For the text-containing cell, return its midpoint in (x, y) coordinate format. 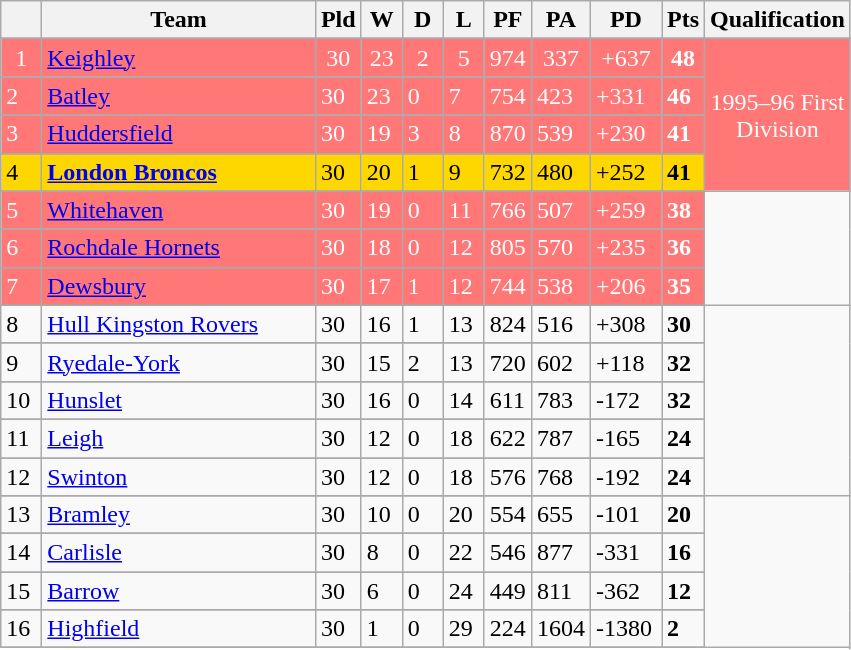
Leigh (179, 438)
783 (560, 400)
539 (560, 134)
754 (508, 96)
877 (560, 553)
-1380 (626, 629)
Dewsbury (179, 286)
Pld (338, 20)
+206 (626, 286)
36 (684, 248)
576 (508, 477)
W (382, 20)
655 (560, 515)
48 (684, 58)
46 (684, 96)
611 (508, 400)
Barrow (179, 591)
-172 (626, 400)
L (464, 20)
Highfield (179, 629)
PD (626, 20)
811 (560, 591)
Bramley (179, 515)
Hull Kingston Rovers (179, 324)
+308 (626, 324)
29 (464, 629)
480 (560, 172)
974 (508, 58)
+252 (626, 172)
+235 (626, 248)
-362 (626, 591)
-192 (626, 477)
38 (684, 210)
Pts (684, 20)
805 (508, 248)
602 (560, 362)
+230 (626, 134)
22 (464, 553)
+259 (626, 210)
732 (508, 172)
824 (508, 324)
4 (22, 172)
554 (508, 515)
1604 (560, 629)
Carlisle (179, 553)
Batley (179, 96)
766 (508, 210)
224 (508, 629)
Rochdale Hornets (179, 248)
546 (508, 553)
17 (382, 286)
Hunslet (179, 400)
744 (508, 286)
35 (684, 286)
Qualification (778, 20)
1995–96 First Division (778, 115)
Whitehaven (179, 210)
Huddersfield (179, 134)
720 (508, 362)
+118 (626, 362)
337 (560, 58)
538 (560, 286)
507 (560, 210)
449 (508, 591)
570 (560, 248)
London Broncos (179, 172)
+331 (626, 96)
516 (560, 324)
PA (560, 20)
Ryedale-York (179, 362)
Keighley (179, 58)
870 (508, 134)
-331 (626, 553)
Swinton (179, 477)
Team (179, 20)
D (422, 20)
423 (560, 96)
+637 (626, 58)
787 (560, 438)
-101 (626, 515)
PF (508, 20)
-165 (626, 438)
622 (508, 438)
768 (560, 477)
